From the cell containing the given text, extract its center point as (X, Y) coordinate. 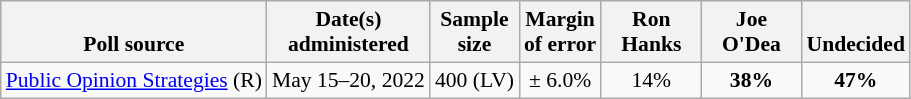
Poll source (134, 32)
Undecided (855, 32)
± 6.0% (560, 80)
RonHanks (651, 32)
400 (LV) (474, 80)
Date(s)administered (348, 32)
Public Opinion Strategies (R) (134, 80)
Marginof error (560, 32)
Samplesize (474, 32)
May 15–20, 2022 (348, 80)
JoeO'Dea (751, 32)
38% (751, 80)
47% (855, 80)
14% (651, 80)
